Pinpoint the cell where the given text exists, returning its (x, y) midpoint coordinate. 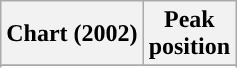
Chart (2002) (72, 34)
Peakposition (189, 34)
